Locate the cell with the specified text and output its [X, Y] center coordinate. 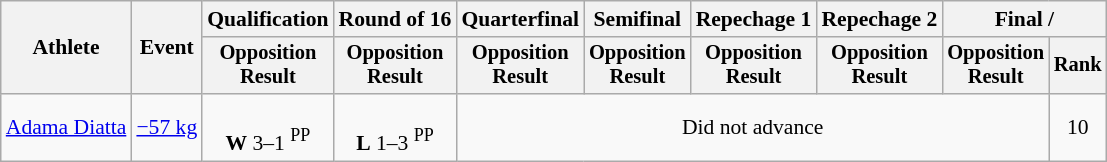
Final / [1024, 19]
W 3–1 PP [268, 128]
Quarterfinal [520, 19]
10 [1078, 128]
−57 kg [166, 128]
Qualification [268, 19]
Semifinal [638, 19]
Event [166, 48]
Round of 16 [396, 19]
Repechage 2 [879, 19]
Did not advance [752, 128]
Repechage 1 [754, 19]
L 1–3 PP [396, 128]
Athlete [66, 48]
Adama Diatta [66, 128]
Rank [1078, 66]
